Identify which cell holds the provided text, then report its (X, Y) central coordinate. 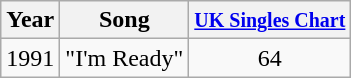
"I'm Ready" (124, 58)
UK Singles Chart (270, 20)
Song (124, 20)
Year (30, 20)
1991 (30, 58)
64 (270, 58)
